Output the (X, Y) coordinate of the center of the cell containing the given text.  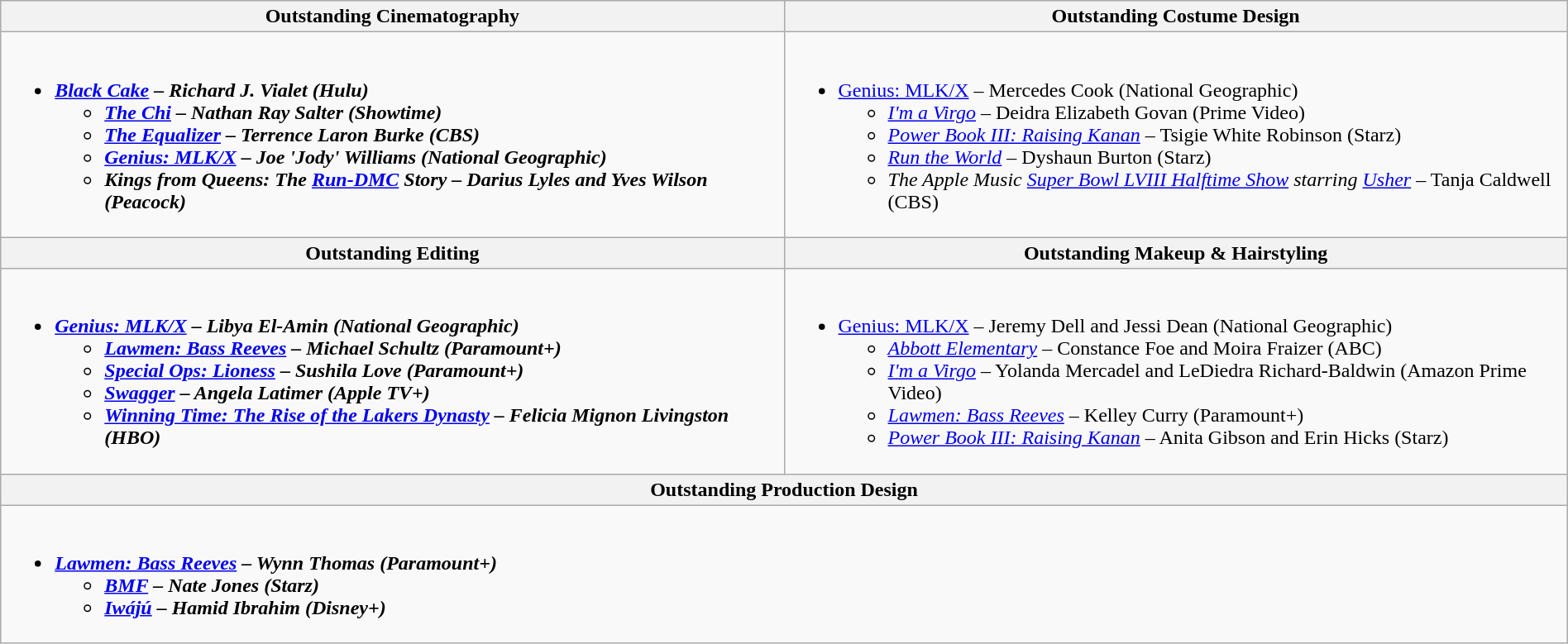
Outstanding Cinematography (392, 17)
Outstanding Costume Design (1176, 17)
Outstanding Production Design (784, 489)
Outstanding Makeup & Hairstyling (1176, 253)
Lawmen: Bass Reeves – Wynn Thomas (Paramount+)BMF – Nate Jones (Starz)Iwájú – Hamid Ibrahim (Disney+) (784, 574)
Outstanding Editing (392, 253)
